Pinpoint the cell where the given text exists, returning its (X, Y) midpoint coordinate. 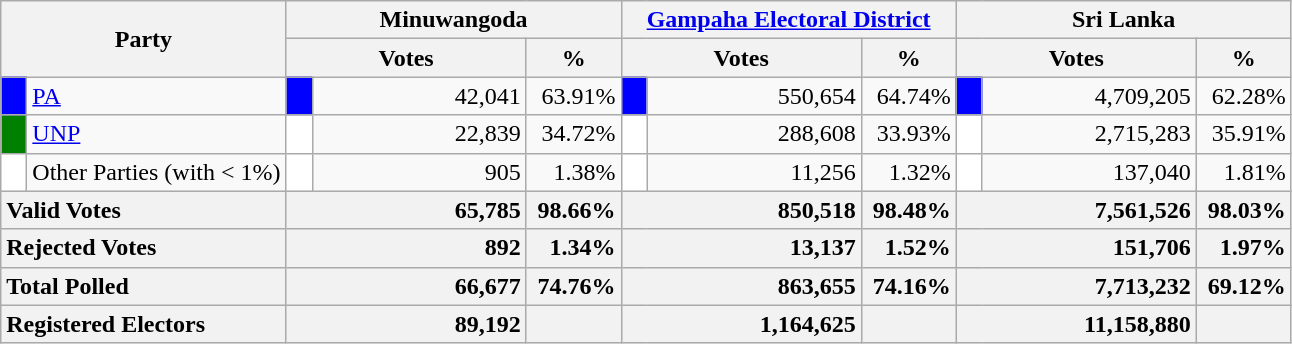
1.97% (1244, 248)
850,518 (741, 210)
1.52% (908, 248)
1.81% (1244, 172)
1.34% (574, 248)
PA (156, 96)
1,164,625 (741, 324)
65,785 (406, 210)
11,158,880 (1076, 324)
74.16% (908, 286)
98.48% (908, 210)
892 (406, 248)
63.91% (574, 96)
74.76% (574, 286)
Registered Electors (144, 324)
22,839 (419, 134)
151,706 (1076, 248)
Total Polled (144, 286)
137,040 (1089, 172)
288,608 (754, 134)
64.74% (908, 96)
89,192 (406, 324)
Minuwangoda (454, 20)
Sri Lanka (1124, 20)
1.38% (574, 172)
42,041 (419, 96)
35.91% (1244, 134)
34.72% (574, 134)
2,715,283 (1089, 134)
Gampaha Electoral District (788, 20)
66,677 (406, 286)
Other Parties (with < 1%) (156, 172)
Party (144, 39)
863,655 (741, 286)
69.12% (1244, 286)
98.03% (1244, 210)
Rejected Votes (144, 248)
905 (419, 172)
7,713,232 (1076, 286)
13,137 (741, 248)
62.28% (1244, 96)
33.93% (908, 134)
4,709,205 (1089, 96)
11,256 (754, 172)
7,561,526 (1076, 210)
Valid Votes (144, 210)
98.66% (574, 210)
UNP (156, 134)
1.32% (908, 172)
550,654 (754, 96)
